Return [x, y] of the center of cell containing provided text 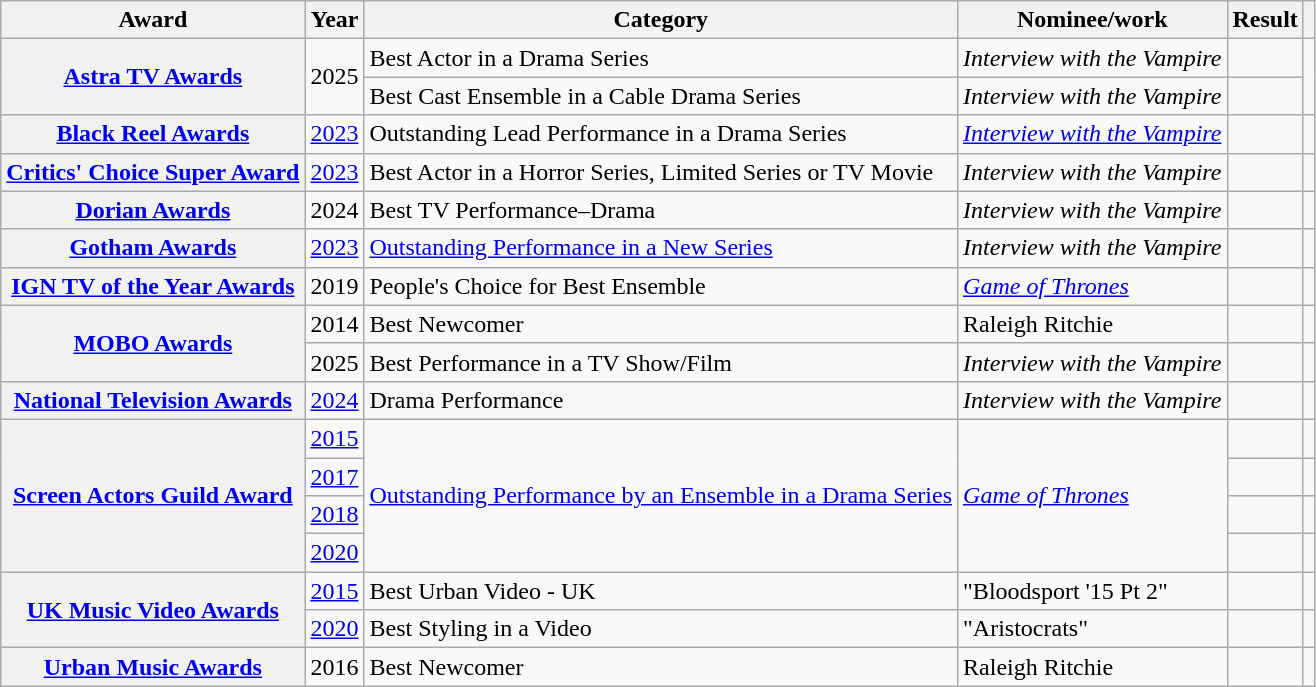
Best Cast Ensemble in a Cable Drama Series [661, 96]
Gotham Awards [153, 248]
"Aristocrats" [1092, 629]
Result [1265, 20]
UK Music Video Awards [153, 610]
IGN TV of the Year Awards [153, 286]
Best Urban Video - UK [661, 591]
Nominee/work [1092, 20]
"Bloodsport '15 Pt 2" [1092, 591]
Best Actor in a Horror Series, Limited Series or TV Movie [661, 172]
Best Styling in a Video [661, 629]
Outstanding Performance by an Ensemble in a Drama Series [661, 495]
MOBO Awards [153, 343]
Black Reel Awards [153, 134]
Urban Music Awards [153, 667]
Best Actor in a Drama Series [661, 58]
2016 [334, 667]
Dorian Awards [153, 210]
Category [661, 20]
Best Performance in a TV Show/Film [661, 362]
2014 [334, 324]
2017 [334, 477]
Screen Actors Guild Award [153, 495]
Award [153, 20]
Outstanding Lead Performance in a Drama Series [661, 134]
Best TV Performance–Drama [661, 210]
Drama Performance [661, 400]
People's Choice for Best Ensemble [661, 286]
Critics' Choice Super Award [153, 172]
National Television Awards [153, 400]
Astra TV Awards [153, 77]
Year [334, 20]
2018 [334, 515]
Outstanding Performance in a New Series [661, 248]
2019 [334, 286]
